Determine the [x, y] coordinate at the center of the cell enclosing the given text.  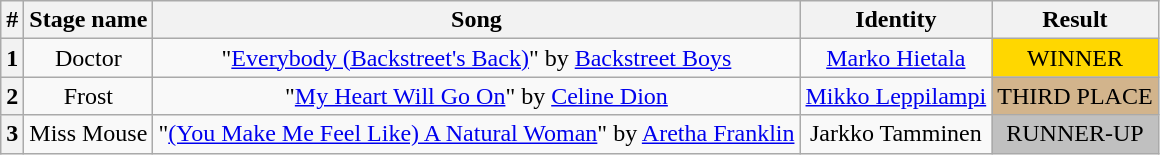
2 [12, 96]
Song [476, 20]
Result [1075, 20]
1 [12, 58]
THIRD PLACE [1075, 96]
RUNNER-UP [1075, 134]
WINNER [1075, 58]
Doctor [88, 58]
# [12, 20]
"Everybody (Backstreet's Back)" by Backstreet Boys [476, 58]
"My Heart Will Go On" by Celine Dion [476, 96]
Identity [896, 20]
Jarkko Tamminen [896, 134]
"(You Make Me Feel Like) A Natural Woman" by Aretha Franklin [476, 134]
Mikko Leppilampi [896, 96]
Frost [88, 96]
Stage name [88, 20]
Miss Mouse [88, 134]
3 [12, 134]
Marko Hietala [896, 58]
